Capture the cell that displays the provided text and extract its (X, Y) central coordinate. 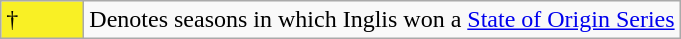
Denotes seasons in which Inglis won a State of Origin Series (382, 20)
† (42, 20)
